Search for the cell housing the specified text and yield its (X, Y) center coordinate. 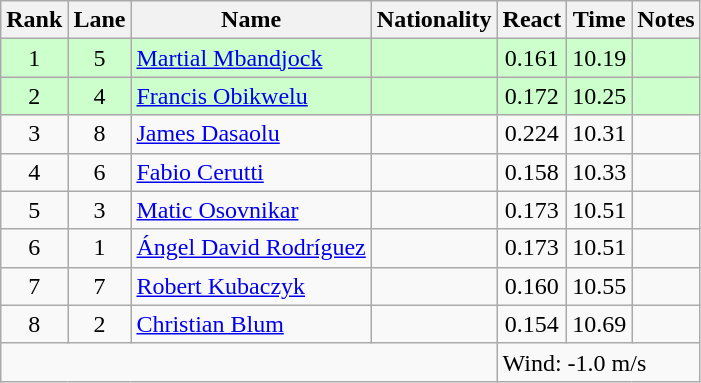
James Dasaolu (251, 134)
Francis Obikwelu (251, 96)
10.25 (600, 96)
Lane (100, 20)
0.160 (532, 286)
0.154 (532, 324)
Notes (666, 20)
10.33 (600, 172)
10.19 (600, 58)
Christian Blum (251, 324)
Name (251, 20)
0.224 (532, 134)
Matic Osovnikar (251, 210)
Nationality (434, 20)
Wind: -1.0 m/s (598, 362)
Rank (34, 20)
0.158 (532, 172)
10.69 (600, 324)
10.55 (600, 286)
Fabio Cerutti (251, 172)
0.161 (532, 58)
React (532, 20)
0.172 (532, 96)
Ángel David Rodríguez (251, 248)
Martial Mbandjock (251, 58)
10.31 (600, 134)
Time (600, 20)
Robert Kubaczyk (251, 286)
